Determine the (x, y) coordinate at the center of the cell enclosing the given text.  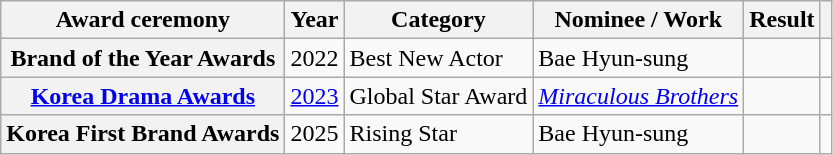
Year (314, 20)
Korea Drama Awards (143, 96)
Miraculous Brothers (638, 96)
Best New Actor (438, 58)
2022 (314, 58)
Category (438, 20)
Korea First Brand Awards (143, 134)
Nominee / Work (638, 20)
2025 (314, 134)
Rising Star (438, 134)
Global Star Award (438, 96)
2023 (314, 96)
Brand of the Year Awards (143, 58)
Result (782, 20)
Award ceremony (143, 20)
